Return [x, y] of the center of cell containing provided text 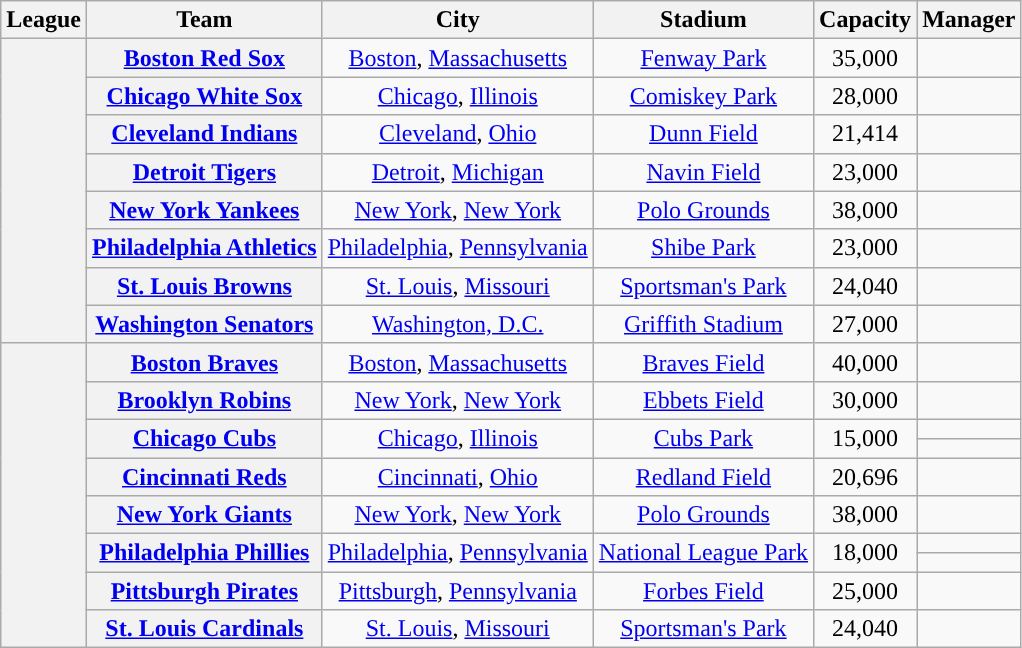
Chicago Cubs [204, 438]
Cincinnati, Ohio [458, 477]
New York Yankees [204, 210]
Griffith Stadium [703, 324]
28,000 [866, 96]
Stadium [703, 20]
St. Louis Browns [204, 286]
Boston Braves [204, 362]
Detroit Tigers [204, 172]
Braves Field [703, 362]
Fenway Park [703, 58]
Philadelphia Athletics [204, 248]
Pittsburgh, Pennsylvania [458, 591]
Redland Field [703, 477]
Cleveland Indians [204, 134]
Washington Senators [204, 324]
Brooklyn Robins [204, 400]
League [44, 20]
25,000 [866, 591]
City [458, 20]
Dunn Field [703, 134]
Ebbets Field [703, 400]
Cubs Park [703, 438]
Manager [969, 20]
St. Louis Cardinals [204, 629]
Washington, D.C. [458, 324]
Navin Field [703, 172]
Boston Red Sox [204, 58]
New York Giants [204, 515]
Cincinnati Reds [204, 477]
National League Park [703, 553]
Capacity [866, 20]
21,414 [866, 134]
27,000 [866, 324]
Team [204, 20]
Cleveland, Ohio [458, 134]
40,000 [866, 362]
Philadelphia Phillies [204, 553]
Forbes Field [703, 591]
20,696 [866, 477]
35,000 [866, 58]
30,000 [866, 400]
Pittsburgh Pirates [204, 591]
Comiskey Park [703, 96]
Chicago White Sox [204, 96]
Shibe Park [703, 248]
Detroit, Michigan [458, 172]
18,000 [866, 553]
15,000 [866, 438]
